Search for the cell housing the specified text and yield its [x, y] center coordinate. 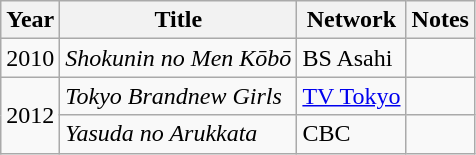
TV Tokyo [352, 96]
Shokunin no Men Kōbō [178, 58]
Tokyo Brandnew Girls [178, 96]
Notes [440, 20]
Year [30, 20]
BS Asahi [352, 58]
2012 [30, 115]
CBC [352, 134]
Title [178, 20]
2010 [30, 58]
Network [352, 20]
Yasuda no Arukkata [178, 134]
